Pinpoint the cell where the given text exists, returning its (X, Y) midpoint coordinate. 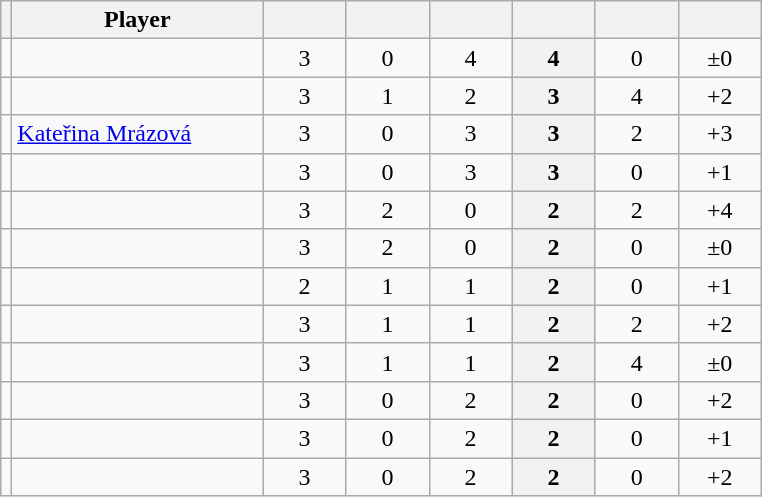
+3 (720, 134)
Player (138, 20)
+4 (720, 210)
Kateřina Mrázová (138, 134)
